Output the (x, y) coordinate of the center of the cell containing the given text.  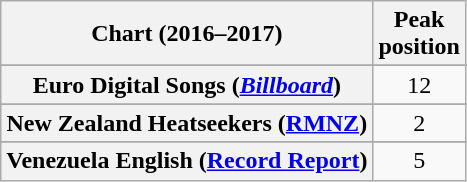
Chart (2016–2017) (187, 34)
5 (419, 161)
New Zealand Heatseekers (RMNZ) (187, 123)
Euro Digital Songs (Billboard) (187, 85)
2 (419, 123)
Venezuela English (Record Report) (187, 161)
12 (419, 85)
Peak position (419, 34)
